Output the (x, y) coordinate of the center of the cell containing the given text.  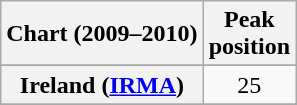
Ireland (IRMA) (102, 85)
Peakposition (249, 34)
Chart (2009–2010) (102, 34)
25 (249, 85)
